Search for the cell housing the specified text and yield its [X, Y] center coordinate. 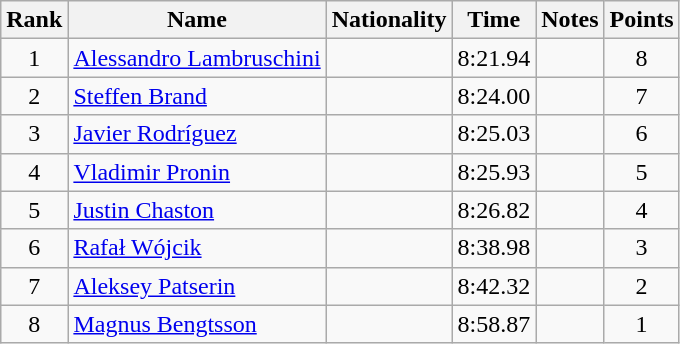
Vladimir Pronin [197, 172]
8:25.03 [494, 134]
Notes [570, 20]
8:38.98 [494, 248]
Points [642, 20]
Time [494, 20]
Rank [34, 20]
8:25.93 [494, 172]
Rafał Wójcik [197, 248]
Aleksey Patserin [197, 286]
Javier Rodríguez [197, 134]
Nationality [389, 20]
Magnus Bengtsson [197, 324]
8:42.32 [494, 286]
Name [197, 20]
Alessandro Lambruschini [197, 58]
Steffen Brand [197, 96]
8:21.94 [494, 58]
Justin Chaston [197, 210]
8:58.87 [494, 324]
8:24.00 [494, 96]
8:26.82 [494, 210]
